Capture the cell that displays the provided text and extract its [X, Y] central coordinate. 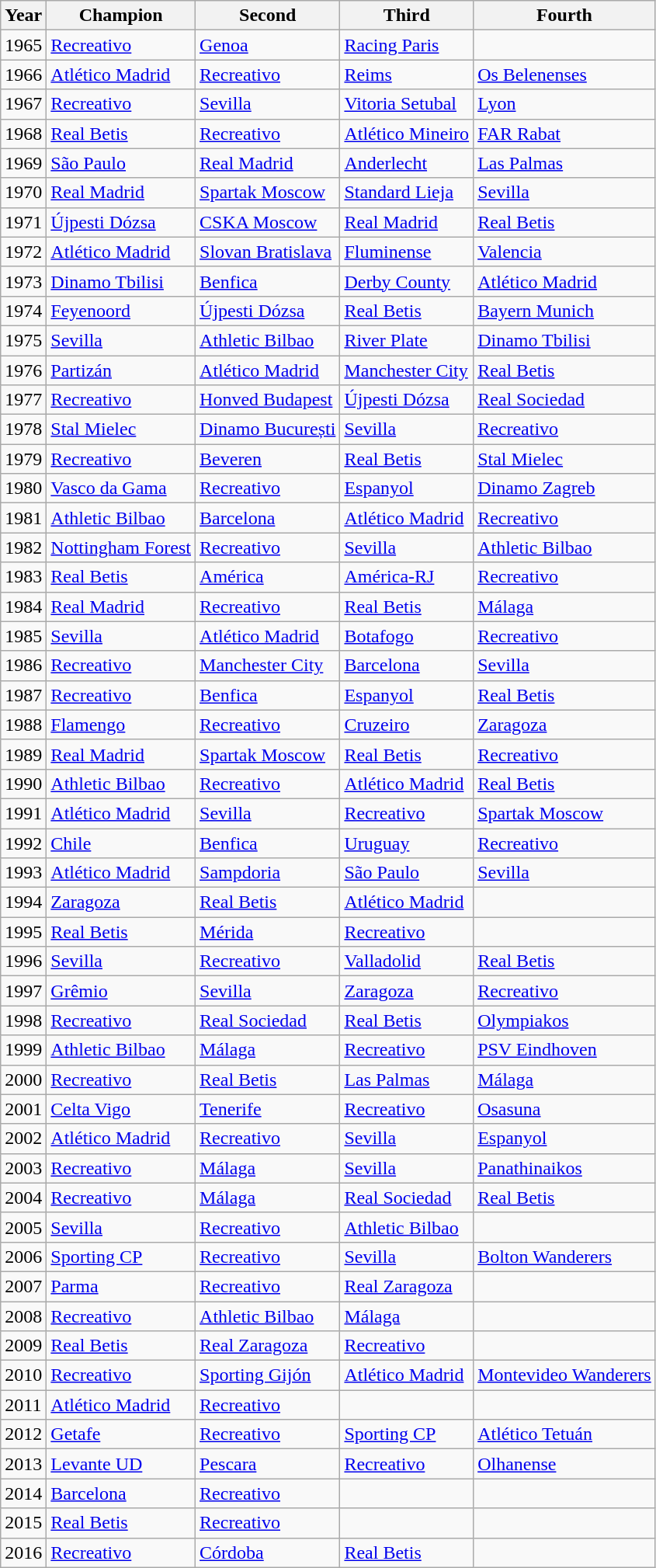
Genoa [268, 45]
PSV Eindhoven [565, 1050]
2016 [23, 1552]
Os Belenenses [565, 75]
Third [407, 16]
2008 [23, 1316]
1966 [23, 75]
1969 [23, 163]
2002 [23, 1139]
Sampdoria [268, 873]
2010 [23, 1375]
1967 [23, 104]
1993 [23, 873]
1986 [23, 666]
1990 [23, 784]
Vitoria Setubal [407, 104]
Celta Vigo [121, 1109]
Feyenoord [121, 311]
Grêmio [121, 991]
Dinamo București [268, 429]
Valladolid [407, 961]
1968 [23, 134]
1980 [23, 488]
Olympiakos [565, 1020]
Mérida [268, 932]
1989 [23, 754]
Bayern Munich [565, 311]
Reims [407, 75]
1975 [23, 340]
Nottingham Forest [121, 548]
Dinamo Zagreb [565, 488]
FAR Rabat [565, 134]
1998 [23, 1020]
Second [268, 16]
Racing Paris [407, 45]
1985 [23, 636]
Osasuna [565, 1109]
1994 [23, 902]
1999 [23, 1050]
2001 [23, 1109]
Fourth [565, 16]
Uruguay [407, 843]
1971 [23, 222]
1976 [23, 370]
1995 [23, 932]
Valencia [565, 252]
2013 [23, 1464]
2003 [23, 1168]
Standard Lieja [407, 193]
Lyon [565, 104]
Flamengo [121, 725]
1991 [23, 813]
1979 [23, 459]
América [268, 577]
Getafe [121, 1434]
Parma [121, 1286]
2006 [23, 1257]
Tenerife [268, 1109]
1984 [23, 607]
1982 [23, 548]
1996 [23, 961]
Derby County [407, 281]
1970 [23, 193]
1965 [23, 45]
2000 [23, 1080]
2012 [23, 1434]
1997 [23, 991]
2014 [23, 1493]
Botafogo [407, 636]
2015 [23, 1523]
2007 [23, 1286]
Beveren [268, 459]
Atlético Mineiro [407, 134]
Bolton Wanderers [565, 1257]
1973 [23, 281]
Atlético Tetuán [565, 1434]
Honved Budapest [268, 400]
Olhanense [565, 1464]
Sporting Gijón [268, 1375]
1977 [23, 400]
1987 [23, 695]
Levante UD [121, 1464]
CSKA Moscow [268, 222]
2004 [23, 1198]
1992 [23, 843]
Anderlecht [407, 163]
1983 [23, 577]
América-RJ [407, 577]
1974 [23, 311]
1972 [23, 252]
2011 [23, 1405]
Champion [121, 16]
Cruzeiro [407, 725]
Fluminense [407, 252]
Pescara [268, 1464]
Vasco da Gama [121, 488]
1988 [23, 725]
Year [23, 16]
Panathinaikos [565, 1168]
Córdoba [268, 1552]
1978 [23, 429]
2009 [23, 1346]
Slovan Bratislava [268, 252]
Montevideo Wanderers [565, 1375]
Partizán [121, 370]
2005 [23, 1227]
River Plate [407, 340]
1981 [23, 518]
Chile [121, 843]
